Return (X, Y) of the center of cell containing provided text 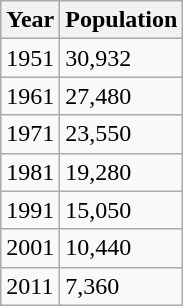
30,932 (122, 58)
Population (122, 20)
1991 (30, 210)
1951 (30, 58)
7,360 (122, 286)
27,480 (122, 96)
10,440 (122, 248)
Year (30, 20)
2001 (30, 248)
1971 (30, 134)
19,280 (122, 172)
2011 (30, 286)
1981 (30, 172)
23,550 (122, 134)
1961 (30, 96)
15,050 (122, 210)
